Find where the given text appears and provide that cell's center as [x, y] coordinate. 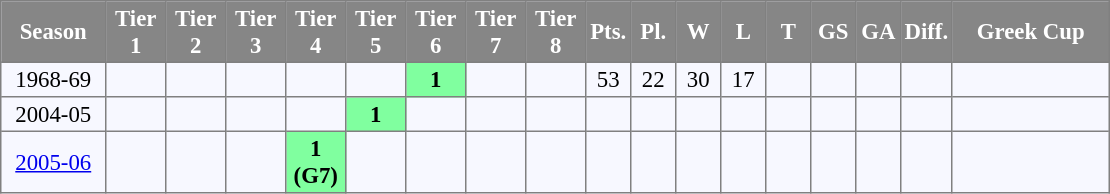
53 [608, 79]
Tier 5 [376, 32]
GS [834, 32]
Pts. [608, 32]
Pl. [654, 32]
T [788, 32]
2004-05 [54, 114]
Tier 7 [496, 32]
Tier 2 [196, 32]
W [698, 32]
GA [878, 32]
Season [54, 32]
30 [698, 79]
Tier 8 [556, 32]
17 [744, 79]
Tier 1 [136, 32]
Diff. [926, 32]
2005-06 [54, 162]
Tier 3 [256, 32]
1 (G7) [316, 162]
L [744, 32]
1968-69 [54, 79]
Tier 4 [316, 32]
22 [654, 79]
Greek Cup [1031, 32]
Tier 6 [436, 32]
